Return the [x, y] coordinate for the center point of the cell that contains the specified text.  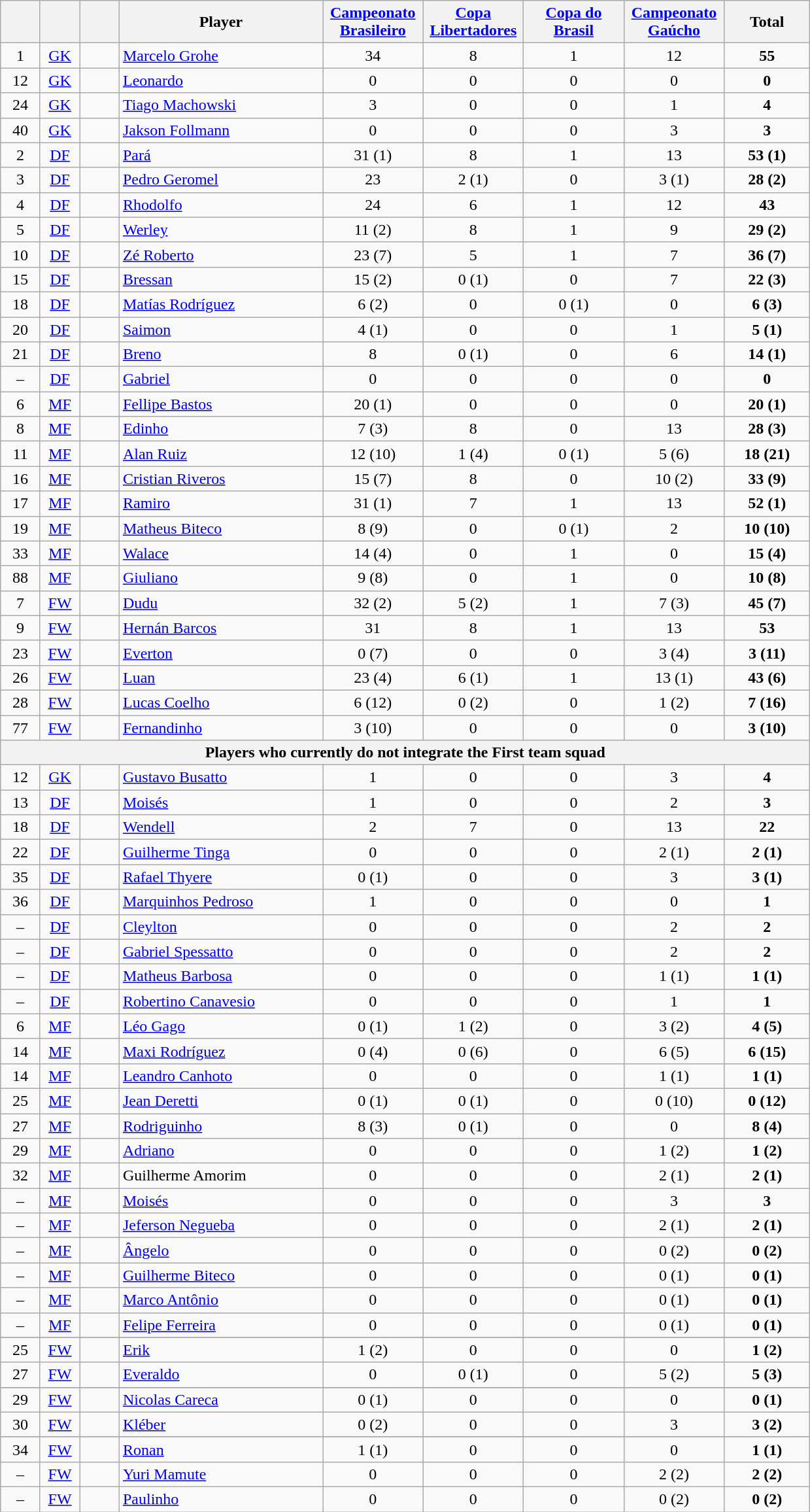
Fernandinho [221, 728]
14 (1) [768, 354]
36 (7) [768, 254]
Player [221, 22]
Giuliano [221, 578]
Gabriel Spessatto [221, 952]
0 (12) [768, 1101]
Matheus Biteco [221, 528]
Luan [221, 678]
17 [21, 504]
Campeonato Gaúcho [674, 22]
6 (2) [373, 304]
26 [21, 678]
23 (7) [373, 254]
40 [21, 130]
Rafael Thyere [221, 877]
33 (9) [768, 479]
Yuri Mamute [221, 1474]
43 [768, 205]
13 (1) [674, 678]
Paulinho [221, 1499]
Ramiro [221, 504]
Zé Roberto [221, 254]
53 [768, 628]
30 [21, 1424]
Breno [221, 354]
45 (7) [768, 603]
Ângelo [221, 1250]
Pedro Geromel [221, 180]
9 (8) [373, 578]
Cristian Riveros [221, 479]
Matías Rodríguez [221, 304]
16 [21, 479]
21 [21, 354]
Hernán Barcos [221, 628]
Alan Ruiz [221, 454]
Marquinhos Pedroso [221, 902]
28 (3) [768, 429]
Edinho [221, 429]
Gustavo Busatto [221, 778]
77 [21, 728]
18 (21) [768, 454]
Erik [221, 1350]
Marco Antônio [221, 1300]
Cleylton [221, 927]
Guilherme Biteco [221, 1275]
Saimon [221, 329]
32 [21, 1176]
35 [21, 877]
10 (2) [674, 479]
36 [21, 902]
3 (11) [768, 653]
Everaldo [221, 1375]
15 [21, 279]
11 [21, 454]
Felipe Ferreira [221, 1325]
8 (9) [373, 528]
6 (1) [473, 678]
Jean Deretti [221, 1101]
Lucas Coelho [221, 702]
53 (1) [768, 155]
12 (10) [373, 454]
8 (4) [768, 1125]
Jeferson Negueba [221, 1226]
88 [21, 578]
32 (2) [373, 603]
10 [21, 254]
Maxi Rodríguez [221, 1051]
Marcelo Grohe [221, 56]
29 (2) [768, 230]
Walace [221, 553]
Robertino Canavesio [221, 1001]
Fellipe Bastos [221, 404]
Rhodolfo [221, 205]
Pará [221, 155]
52 (1) [768, 504]
1 (4) [473, 454]
15 (4) [768, 553]
3 (4) [674, 653]
Jakson Follmann [221, 130]
Leandro Canhoto [221, 1076]
31 [373, 628]
23 (4) [373, 678]
5 (1) [768, 329]
33 [21, 553]
19 [21, 528]
22 (3) [768, 279]
14 (4) [373, 553]
Adriano [221, 1151]
Campeonato Brasileiro [373, 22]
4 (1) [373, 329]
11 (2) [373, 230]
Rodriguinho [221, 1125]
28 (2) [768, 180]
20 [21, 329]
Nicolas Careca [221, 1400]
6 (12) [373, 702]
Players who currently do not integrate the First team squad [405, 753]
7 (16) [768, 702]
Wendell [221, 827]
6 (5) [674, 1051]
Ronan [221, 1449]
Werley [221, 230]
Everton [221, 653]
15 (7) [373, 479]
Dudu [221, 603]
6 (15) [768, 1051]
0 (10) [674, 1101]
10 (10) [768, 528]
0 (4) [373, 1051]
0 (7) [373, 653]
4 (5) [768, 1026]
Gabriel [221, 379]
Tiago Machowski [221, 105]
Léo Gago [221, 1026]
Matheus Barbosa [221, 976]
Kléber [221, 1424]
0 (6) [473, 1051]
Total [768, 22]
Leonardo [221, 80]
Guilherme Amorim [221, 1176]
Guilherme Tinga [221, 852]
10 (8) [768, 578]
8 (3) [373, 1125]
5 (3) [768, 1375]
Bressan [221, 279]
Copa do Brasil [574, 22]
55 [768, 56]
6 (3) [768, 304]
15 (2) [373, 279]
Copa Libertadores [473, 22]
5 (6) [674, 454]
43 (6) [768, 678]
28 [21, 702]
